Return the (X, Y) coordinate for the center point of the cell that contains the specified text.  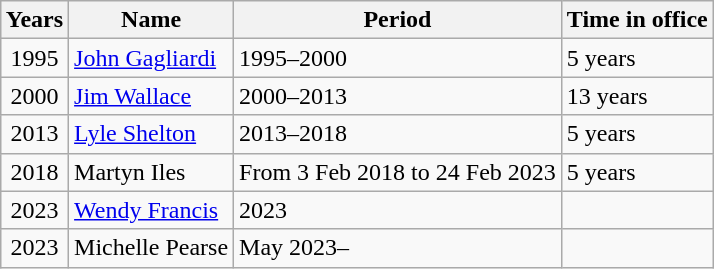
From 3 Feb 2018 to 24 Feb 2023 (398, 172)
1995 (34, 58)
Wendy Francis (152, 210)
Jim Wallace (152, 96)
Name (152, 20)
13 years (637, 96)
2000 (34, 96)
2000–2013 (398, 96)
2018 (34, 172)
May 2023– (398, 248)
John Gagliardi (152, 58)
1995–2000 (398, 58)
2013 (34, 134)
Time in office (637, 20)
Period (398, 20)
Martyn Iles (152, 172)
2013–2018 (398, 134)
Years (34, 20)
Michelle Pearse (152, 248)
Lyle Shelton (152, 134)
